Scan for the cell matching the given text and deliver its (X, Y) coordinate at center. 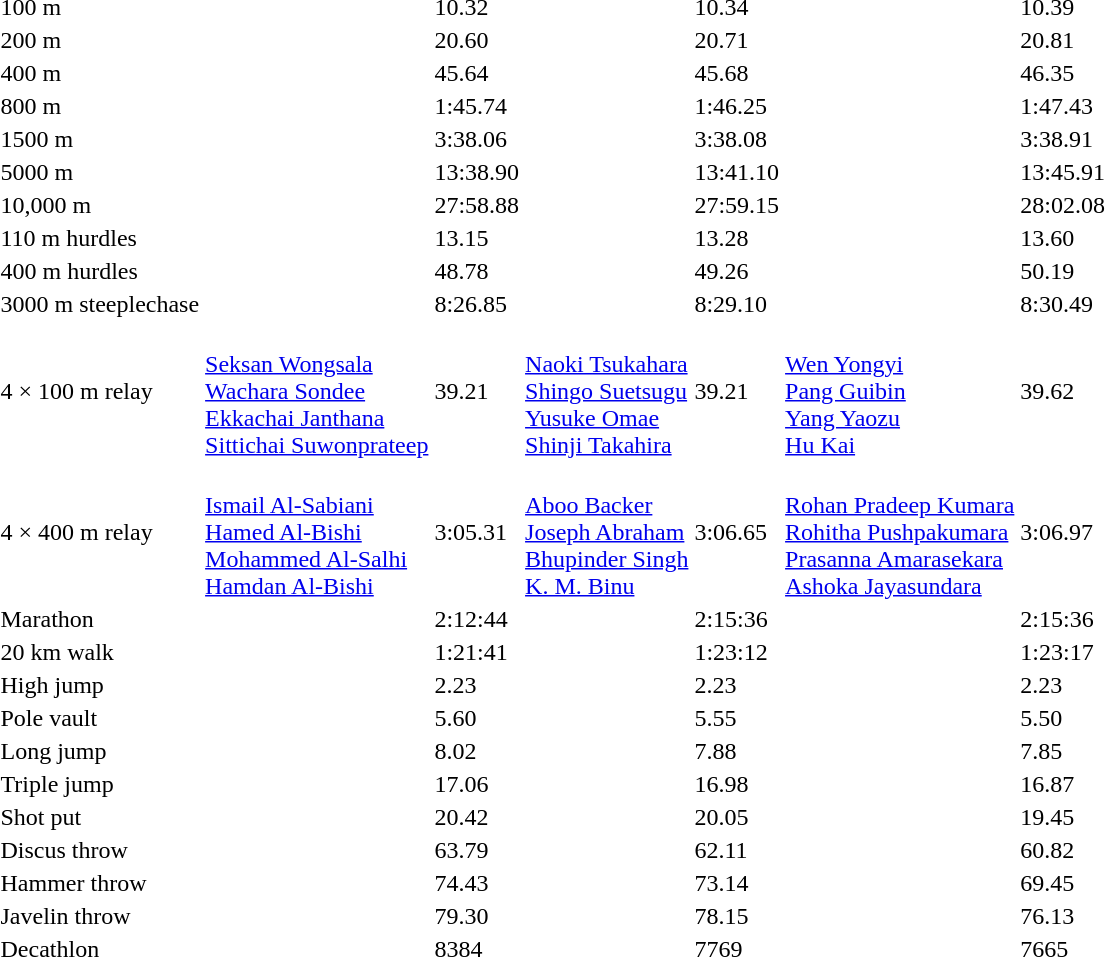
1:45.74 (477, 106)
2:15:36 (737, 619)
1:21:41 (477, 652)
48.78 (477, 271)
2:12:44 (477, 619)
45.64 (477, 73)
Aboo BackerJoseph AbrahamBhupinder SinghK. M. Binu (607, 532)
3:38.08 (737, 139)
3:06.65 (737, 532)
20.71 (737, 40)
27:59.15 (737, 205)
20.42 (477, 817)
62.11 (737, 850)
13.15 (477, 238)
20.60 (477, 40)
3:38.06 (477, 139)
5.60 (477, 718)
16.98 (737, 784)
79.30 (477, 916)
Rohan Pradeep KumaraRohitha PushpakumaraPrasanna AmarasekaraAshoka Jayasundara (900, 532)
1:46.25 (737, 106)
13.28 (737, 238)
8:29.10 (737, 304)
Ismail Al-SabianiHamed Al-BishiMohammed Al-SalhiHamdan Al-Bishi (317, 532)
8.02 (477, 751)
45.68 (737, 73)
74.43 (477, 883)
49.26 (737, 271)
Naoki TsukaharaShingo SuetsuguYusuke OmaeShinji Takahira (607, 391)
20.05 (737, 817)
Seksan WongsalaWachara SondeeEkkachai JanthanaSittichai Suwonprateep (317, 391)
13:38.90 (477, 172)
13:41.10 (737, 172)
73.14 (737, 883)
78.15 (737, 916)
1:23:12 (737, 652)
27:58.88 (477, 205)
8:26.85 (477, 304)
7.88 (737, 751)
63.79 (477, 850)
Wen YongyiPang GuibinYang YaozuHu Kai (900, 391)
3:05.31 (477, 532)
17.06 (477, 784)
5.55 (737, 718)
